Return the (x, y) coordinate for the center point of the cell that contains the specified text.  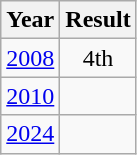
2024 (30, 134)
2010 (30, 96)
Year (30, 20)
2008 (30, 58)
Result (98, 20)
4th (98, 58)
